Pinpoint the cell where the given text exists, returning its [X, Y] midpoint coordinate. 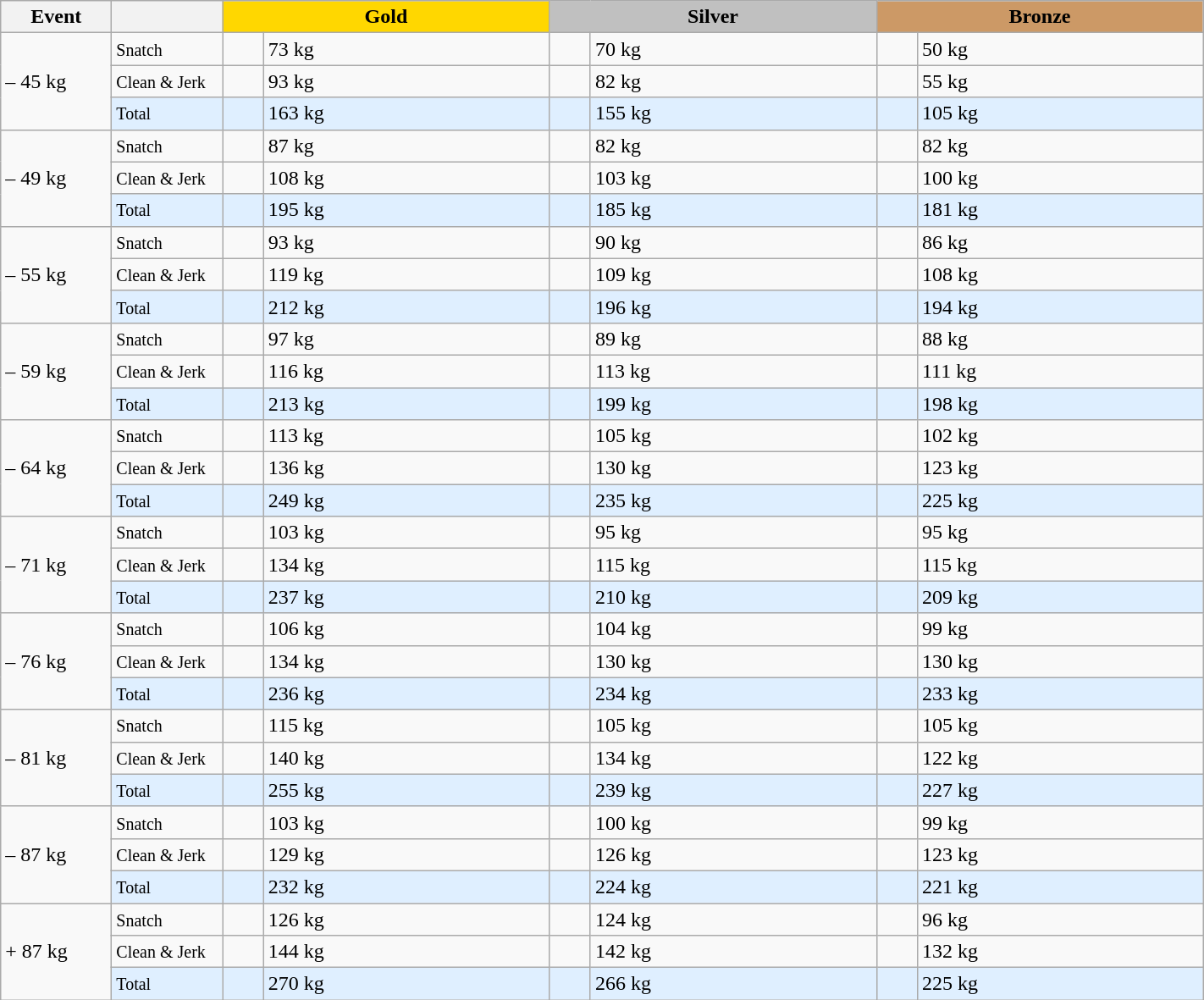
Silver [713, 17]
– 87 kg [56, 854]
119 kg [406, 274]
86 kg [1060, 242]
116 kg [406, 371]
– 64 kg [56, 468]
236 kg [406, 693]
198 kg [1060, 404]
+ 87 kg [56, 951]
– 45 kg [56, 81]
237 kg [406, 597]
224 kg [733, 887]
111 kg [1060, 371]
132 kg [1060, 952]
90 kg [733, 242]
185 kg [733, 210]
97 kg [406, 339]
195 kg [406, 210]
89 kg [733, 339]
155 kg [733, 113]
140 kg [406, 758]
144 kg [406, 952]
Bronze [1040, 17]
96 kg [1060, 919]
– 76 kg [56, 661]
50 kg [1060, 49]
255 kg [406, 790]
136 kg [406, 468]
194 kg [1060, 307]
181 kg [1060, 210]
163 kg [406, 113]
196 kg [733, 307]
234 kg [733, 693]
213 kg [406, 404]
124 kg [733, 919]
– 81 kg [56, 758]
129 kg [406, 854]
102 kg [1060, 436]
221 kg [1060, 887]
249 kg [406, 500]
55 kg [1060, 81]
232 kg [406, 887]
Event [56, 17]
87 kg [406, 146]
266 kg [733, 984]
– 49 kg [56, 178]
212 kg [406, 307]
209 kg [1060, 597]
233 kg [1060, 693]
– 71 kg [56, 565]
– 59 kg [56, 371]
227 kg [1060, 790]
109 kg [733, 274]
210 kg [733, 597]
– 55 kg [56, 274]
106 kg [406, 629]
270 kg [406, 984]
199 kg [733, 404]
73 kg [406, 49]
239 kg [733, 790]
104 kg [733, 629]
88 kg [1060, 339]
Gold [386, 17]
142 kg [733, 952]
122 kg [1060, 758]
235 kg [733, 500]
70 kg [733, 49]
